Capture the cell that displays the provided text and extract its (X, Y) central coordinate. 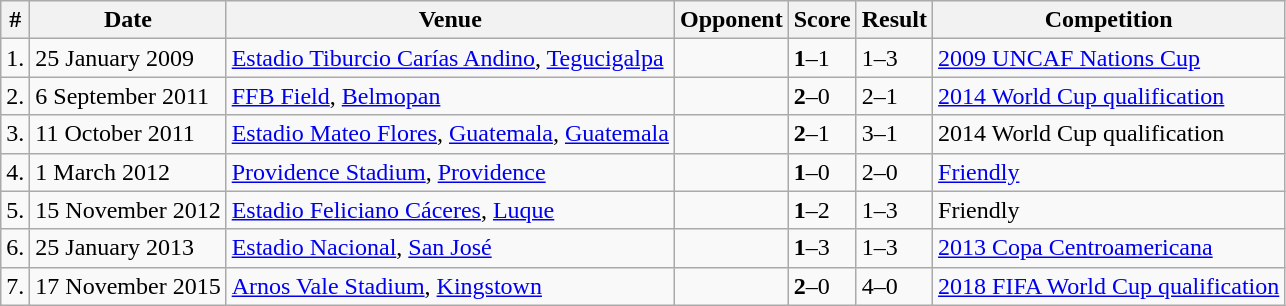
25 January 2013 (128, 248)
2009 UNCAF Nations Cup (1109, 58)
2. (16, 96)
FFB Field, Belmopan (450, 96)
# (16, 20)
3–1 (894, 134)
2018 FIFA World Cup qualification (1109, 286)
4. (16, 172)
Arnos Vale Stadium, Kingstown (450, 286)
1–1 (822, 58)
1–0 (822, 172)
17 November 2015 (128, 286)
Opponent (731, 20)
Competition (1109, 20)
25 January 2009 (128, 58)
6. (16, 248)
15 November 2012 (128, 210)
6 September 2011 (128, 96)
Estadio Feliciano Cáceres, Luque (450, 210)
1 March 2012 (128, 172)
5. (16, 210)
1–2 (822, 210)
3. (16, 134)
Venue (450, 20)
Estadio Tiburcio Carías Andino, Tegucigalpa (450, 58)
Providence Stadium, Providence (450, 172)
Estadio Nacional, San José (450, 248)
11 October 2011 (128, 134)
Score (822, 20)
1. (16, 58)
Result (894, 20)
4–0 (894, 286)
7. (16, 286)
Estadio Mateo Flores, Guatemala, Guatemala (450, 134)
2013 Copa Centroamericana (1109, 248)
Date (128, 20)
